Return (x, y) of the center of cell containing provided text 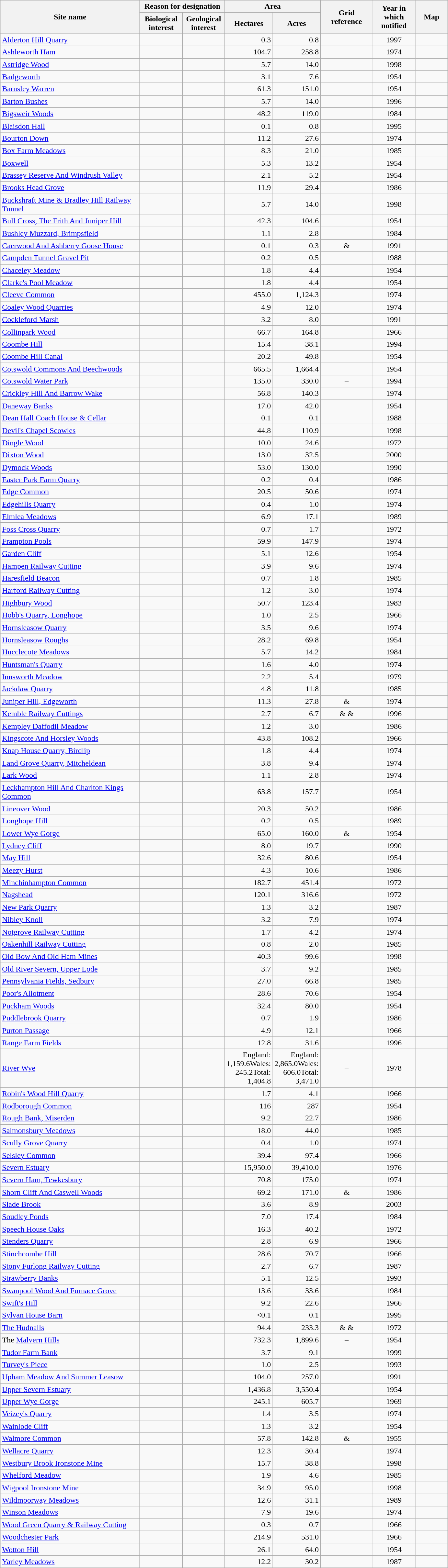
Nibley Knoll (70, 919)
56.8 (249, 394)
455.0 (249, 295)
182.7 (249, 883)
Pennsylvania Fields, Sedbury (70, 981)
12.5 (297, 1278)
11.9 (249, 188)
Edgehills Quarry (70, 504)
Upper Wye Gorge (70, 1402)
Hornsleasow Quarry (70, 628)
5.3 (249, 163)
4.1 (297, 1094)
17.4 (297, 1217)
Lark Wood (70, 775)
70.8 (249, 1180)
2003 (394, 1205)
Veizey's Quarry (70, 1414)
11.2 (249, 138)
Puckham Woods (70, 1006)
Juniper Hill, Edgeworth (70, 701)
Slade Brook (70, 1205)
34.9 (249, 1488)
12.2 (249, 1562)
Range Farm Fields (70, 1043)
33.6 (297, 1291)
Cotswold Commons And Beechwoods (70, 369)
Selsley Common (70, 1155)
17.1 (297, 517)
Map (431, 17)
Poor's Allotment (70, 994)
Collinpark Wood (70, 332)
20.2 (249, 356)
1997 (394, 40)
8.9 (297, 1205)
147.9 (297, 541)
59.9 (249, 541)
Jackdaw Quarry (70, 689)
Stenders Quarry (70, 1241)
4.3 (249, 870)
Severn Ham, Tewkesbury (70, 1180)
Yarley Meadows (70, 1562)
1979 (394, 677)
Alderton Hill Quarry (70, 40)
Swift's Hill (70, 1303)
27.8 (297, 701)
11.8 (297, 689)
20.5 (249, 492)
63.8 (249, 792)
Stony Furlong Railway Cutting (70, 1266)
2000 (394, 455)
9.4 (297, 763)
Soudley Ponds (70, 1217)
Kingscote And Horsley Woods (70, 738)
Wood Green Quarry & Railway Cutting (70, 1525)
Speech House Oaks (70, 1229)
Tudor Farm Bank (70, 1352)
Notgrove Railway Cutting (70, 932)
Woodchester Park (70, 1537)
104.6 (297, 221)
15,950.0 (249, 1167)
Devil's Chapel Scowles (70, 430)
53.0 (249, 467)
Bull Cross, The Frith And Juniper Hill (70, 221)
70.7 (297, 1254)
May Hill (70, 858)
Foss Cross Quarry (70, 529)
Site name (70, 17)
4.8 (249, 689)
Chaceley Meadow (70, 270)
River Wye (70, 1068)
49.8 (297, 356)
40.3 (249, 956)
7.6 (297, 77)
32.5 (297, 455)
2.1 (249, 175)
Area (273, 6)
Biological interest (161, 23)
Elmlea Meadows (70, 517)
21.0 (297, 150)
135.0 (249, 381)
66.8 (297, 981)
15.4 (249, 344)
1,664.4 (297, 369)
14.2 (297, 652)
665.5 (249, 369)
32.6 (249, 858)
Easter Park Farm Quarry (70, 480)
Hobb's Quarry, Longhope (70, 615)
Coombe Hill (70, 344)
Badgeworth (70, 77)
Cockleford Marsh (70, 319)
Harford Railway Cutting (70, 591)
Sylvan House Barn (70, 1315)
Highbury Wood (70, 603)
39.4 (249, 1155)
108.2 (297, 738)
1,124.3 (297, 295)
Lineover Wood (70, 809)
New Park Quarry (70, 907)
Turvey's Piece (70, 1364)
<0.1 (249, 1315)
Reason for designation (182, 6)
Campden Tunnel Gravel Pit (70, 258)
69.2 (249, 1192)
116 (249, 1106)
11.3 (249, 701)
42.3 (249, 221)
1,899.6 (297, 1340)
13.0 (249, 455)
1983 (394, 603)
1999 (394, 1352)
40.2 (297, 1229)
Hampen Railway Cutting (70, 566)
27.6 (297, 138)
160.0 (297, 833)
Ashleworth Ham (70, 52)
120.1 (249, 895)
4.0 (297, 664)
44.0 (297, 1130)
61.3 (249, 89)
64.0 (297, 1549)
66.7 (249, 332)
Hectares (249, 23)
31.6 (297, 1043)
Cotswold Water Park (70, 381)
27.0 (249, 981)
32.4 (249, 1006)
Blaisdon Hall (70, 126)
Upham Meadow And Summer Leasow (70, 1377)
Brassey Reserve And Windrush Valley (70, 175)
Dingle Wood (70, 443)
214.9 (249, 1537)
Daneway Banks (70, 406)
Buckshraft Mine & Bradley Hill Railway Tunnel (70, 205)
Rough Bank, Miserden (70, 1118)
12.8 (249, 1043)
44.8 (249, 430)
4.6 (297, 1475)
26.1 (249, 1549)
Scully Grove Quarry (70, 1143)
7.0 (249, 1217)
Astridge Wood (70, 64)
99.6 (297, 956)
3,550.4 (297, 1389)
1,436.8 (249, 1389)
24.6 (297, 443)
17.0 (249, 406)
12.3 (249, 1451)
Wigpool Ironstone Mine (70, 1488)
Salmonsbury Meadows (70, 1130)
104.0 (249, 1377)
Westbury Brook Ironstone Mine (70, 1463)
451.4 (297, 883)
164.8 (297, 332)
31.1 (297, 1500)
39,410.0 (297, 1167)
8.3 (249, 150)
97.4 (297, 1155)
Bourton Down (70, 138)
94.4 (249, 1328)
142.8 (297, 1439)
13.6 (249, 1291)
England: 2,865.0Wales: 606.0Total: 3,471.0 (297, 1068)
287 (297, 1106)
110.9 (297, 430)
22.7 (297, 1118)
Dean Hall Coach House & Cellar (70, 418)
Nagshead (70, 895)
605.7 (297, 1402)
50.6 (297, 492)
Acres (297, 23)
1969 (394, 1402)
22.6 (297, 1303)
Dixton Wood (70, 455)
Innsworth Meadow (70, 677)
18.0 (249, 1130)
Dymock Woods (70, 467)
Kempley Daffodil Meadow (70, 726)
Brooks Head Grove (70, 188)
95.0 (297, 1488)
732.3 (249, 1340)
38.1 (297, 344)
Wotton Hill (70, 1549)
Hornsleasow Roughs (70, 640)
Whelford Meadow (70, 1475)
130.0 (297, 467)
3.6 (249, 1205)
245.1 (249, 1402)
Stinchcombe Hill (70, 1254)
5.4 (297, 677)
233.3 (297, 1328)
43.8 (249, 738)
10.6 (297, 870)
Cleeve Common (70, 295)
Bushley Muzzard, Brimpsfield (70, 233)
16.3 (249, 1229)
The Malvern Hills (70, 1340)
20.3 (249, 809)
Walmore Common (70, 1439)
Wainlode Cliff (70, 1426)
171.0 (297, 1192)
151.0 (297, 89)
3.1 (249, 77)
Caerwood And Ashberry Goose House (70, 246)
48.2 (249, 114)
Hucclecote Meadows (70, 652)
Box Farm Meadows (70, 150)
175.0 (297, 1180)
15.7 (249, 1463)
Swanpool Wood And Furnace Grove (70, 1291)
Coombe Hill Canal (70, 356)
1978 (394, 1068)
2.2 (249, 677)
4.2 (297, 932)
Haresfield Beacon (70, 578)
42.0 (297, 406)
258.8 (297, 52)
Shorn Cliff And Caswell Woods (70, 1192)
Lower Wye Gorge (70, 833)
Grid reference (347, 17)
Strawberry Banks (70, 1278)
19.6 (297, 1512)
Year in which notified (394, 17)
3.9 (249, 566)
Frampton Pools (70, 541)
330.0 (297, 381)
Meezy Hurst (70, 870)
140.3 (297, 394)
1.4 (249, 1414)
Garden Cliff (70, 553)
157.7 (297, 792)
Kemble Railway Cuttings (70, 714)
Geological interest (203, 23)
70.6 (297, 994)
30.2 (297, 1562)
Lydney Cliff (70, 846)
257.0 (297, 1377)
80.0 (297, 1006)
Severn Estuary (70, 1167)
10.0 (249, 443)
Coaley Wood Quarries (70, 307)
Rodborough Common (70, 1106)
29.4 (297, 188)
38.8 (297, 1463)
Land Grove Quarry, Mitcheldean (70, 763)
Leckhampton Hill And Charlton Kings Common (70, 792)
Purton Passage (70, 1030)
9.1 (297, 1352)
104.7 (249, 52)
Minchinhampton Common (70, 883)
3.8 (249, 763)
28.2 (249, 640)
Upper Severn Estuary (70, 1389)
Huntsman's Quarry (70, 664)
123.4 (297, 603)
Knap House Quarry, Birdlip (70, 751)
50.2 (297, 809)
Barton Bushes (70, 101)
69.8 (297, 640)
316.6 (297, 895)
Clarke's Pool Meadow (70, 283)
5.2 (297, 175)
The Hudnalls (70, 1328)
80.6 (297, 858)
Robin's Wood Hill Quarry (70, 1094)
1955 (394, 1439)
30.4 (297, 1451)
England: 1,159.6Wales: 245.2Total: 1,404.8 (249, 1068)
1976 (394, 1167)
Longhope Hill (70, 821)
Wildmoorway Meadows (70, 1500)
2.0 (297, 944)
12.0 (297, 307)
531.0 (297, 1537)
50.7 (249, 603)
Old Bow And Old Ham Mines (70, 956)
Wellacre Quarry (70, 1451)
65.0 (249, 833)
Oakenhill Railway Cutting (70, 944)
1.6 (249, 664)
Old River Severn, Upper Lode (70, 969)
19.7 (297, 846)
12.1 (297, 1030)
Barnsley Warren (70, 89)
119.0 (297, 114)
Crickley Hill And Barrow Wake (70, 394)
Bigsweir Woods (70, 114)
Edge Common (70, 492)
57.8 (249, 1439)
Boxwell (70, 163)
13.2 (297, 163)
Puddlebrook Quarry (70, 1018)
Winson Meadows (70, 1512)
